Return (X, Y) of the center of cell containing provided text 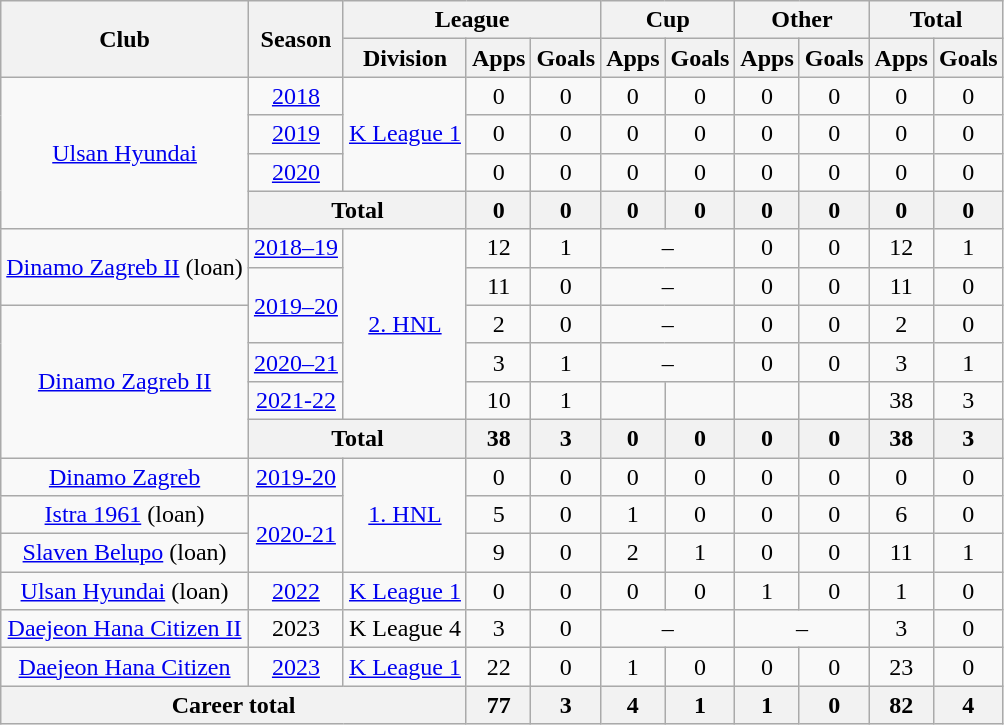
Season (296, 39)
82 (901, 705)
10 (498, 400)
9 (498, 553)
Daejeon Hana Citizen II (125, 629)
1. HNL (404, 515)
2020-21 (296, 534)
23 (901, 667)
Dinamo Zagreb II (125, 381)
Daejeon Hana Citizen (125, 667)
2019 (296, 134)
Slaven Belupo (loan) (125, 553)
77 (498, 705)
22 (498, 667)
Cup (668, 20)
2019–20 (296, 305)
2018 (296, 96)
6 (901, 515)
5 (498, 515)
Ulsan Hyundai (loan) (125, 591)
2020 (296, 172)
2018–19 (296, 248)
Other (802, 20)
Dinamo Zagreb II (loan) (125, 267)
2021-22 (296, 400)
2022 (296, 591)
2019-20 (296, 477)
2020–21 (296, 362)
Dinamo Zagreb (125, 477)
2. HNL (404, 324)
Istra 1961 (loan) (125, 515)
Division (404, 58)
League (472, 20)
K League 4 (404, 629)
Club (125, 39)
Ulsan Hyundai (125, 153)
Career total (234, 705)
